Extract the (X, Y) coordinate from the center of the cell holding the provided text.  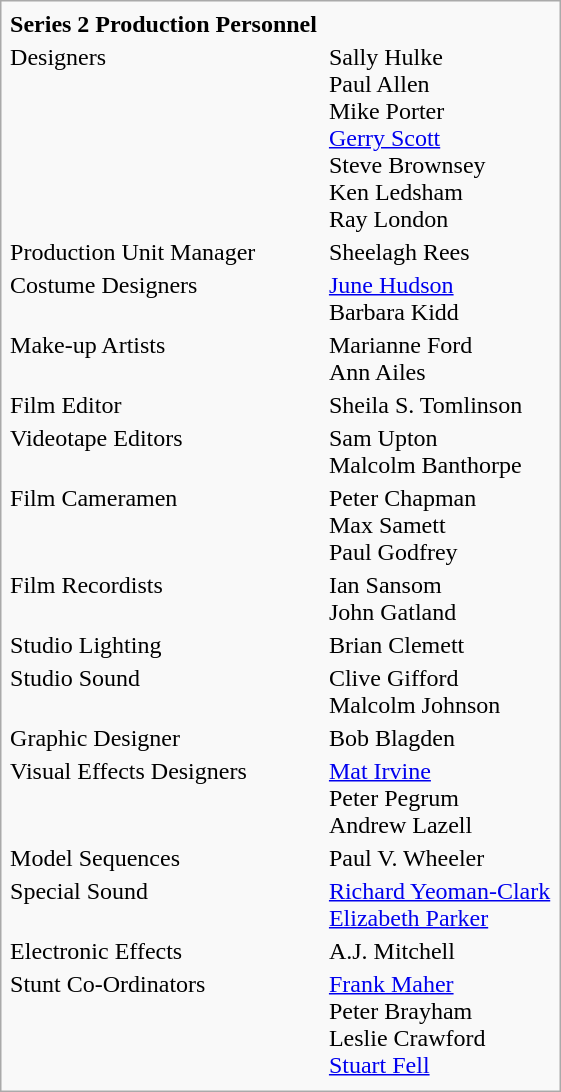
Model Sequences (164, 858)
Videotape Editors (164, 452)
Paul V. Wheeler (439, 858)
Stunt Co-Ordinators (164, 1024)
A.J. Mitchell (439, 951)
Designers (164, 138)
Brian Clemett (439, 645)
Bob Blagden (439, 738)
Graphic Designer (164, 738)
Frank Maher Peter Brayham Leslie Crawford Stuart Fell (439, 1024)
June Hudson Barbara Kidd (439, 298)
Production Unit Manager (164, 252)
Sheila S. Tomlinson (439, 405)
Clive Gifford Malcolm Johnson (439, 692)
Costume Designers (164, 298)
Sally Hulke Paul Allen Mike Porter Gerry Scott Steve Brownsey Ken Ledsham Ray London (439, 138)
Peter Chapman Max Samett Paul Godfrey (439, 525)
Electronic Effects (164, 951)
Marianne Ford Ann Ailes (439, 358)
Visual Effects Designers (164, 798)
Richard Yeoman-Clark Elizabeth Parker (439, 904)
Make-up Artists (164, 358)
Film Cameramen (164, 525)
Special Sound (164, 904)
Ian Sansom John Gatland (439, 598)
Mat Irvine Peter Pegrum Andrew Lazell (439, 798)
Studio Lighting (164, 645)
Film Editor (164, 405)
Sam Upton Malcolm Banthorpe (439, 452)
Series 2 Production Personnel (164, 24)
Sheelagh Rees (439, 252)
Film Recordists (164, 598)
Studio Sound (164, 692)
